Pinpoint the cell where the given text exists, returning its [X, Y] midpoint coordinate. 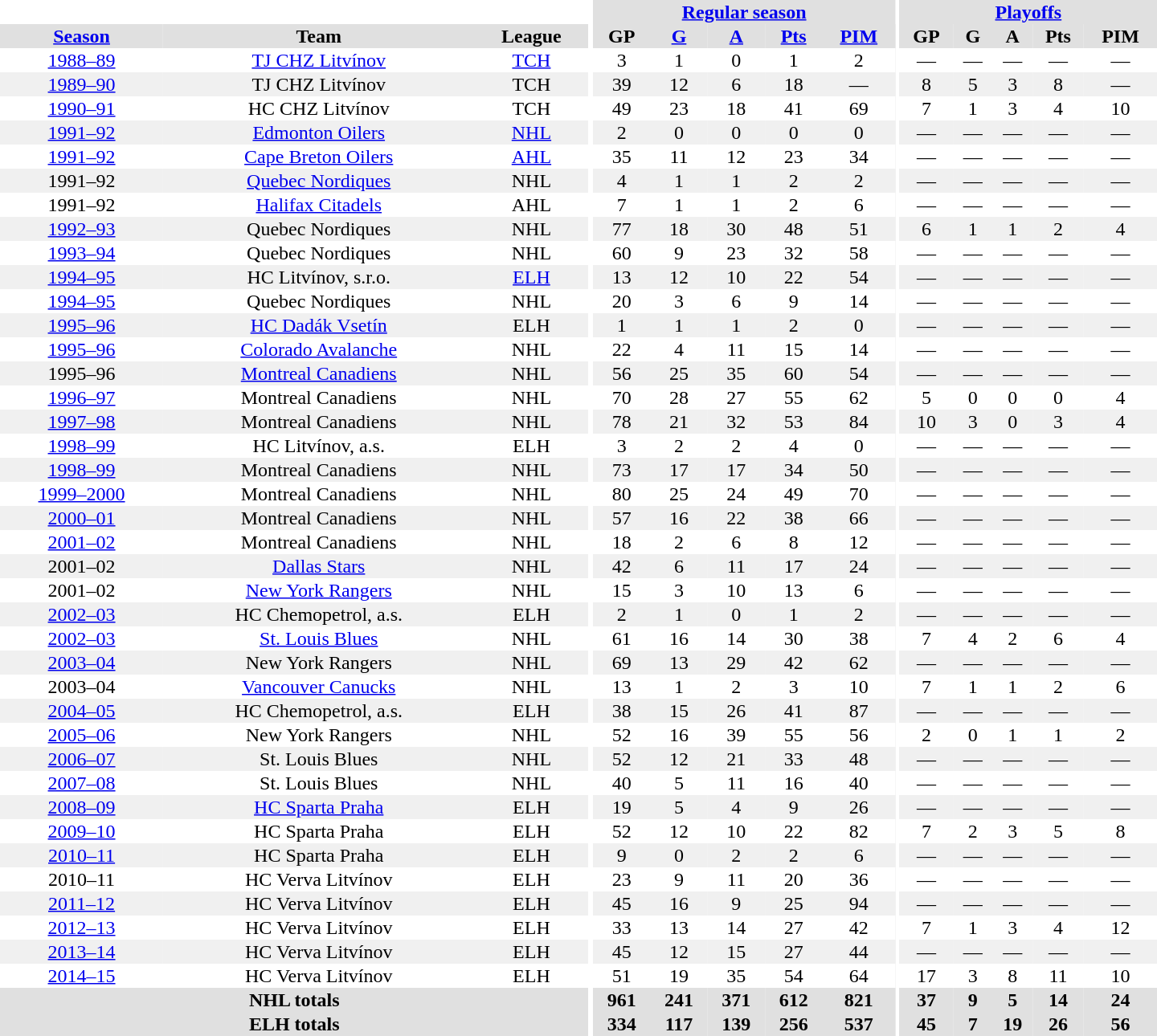
961 [622, 1000]
73 [622, 470]
84 [858, 422]
77 [622, 229]
Edmonton Oilers [318, 133]
537 [858, 1024]
Vancouver Canucks [318, 687]
117 [678, 1024]
2013–14 [82, 952]
821 [858, 1000]
NHL totals [294, 1000]
61 [622, 638]
80 [622, 494]
1993–94 [82, 253]
256 [794, 1024]
Playoffs [1028, 12]
2004–05 [82, 711]
53 [794, 422]
371 [736, 1000]
1997–98 [82, 422]
36 [858, 879]
28 [678, 398]
Team [318, 36]
HC CHZ Litvínov [318, 108]
334 [622, 1024]
Regular season [744, 12]
87 [858, 711]
Dallas Stars [318, 566]
1996–97 [82, 398]
78 [622, 422]
1988–89 [82, 60]
1989–90 [82, 84]
1999–2000 [82, 494]
2005–06 [82, 735]
ELH totals [294, 1024]
2000–01 [82, 518]
Cape Breton Oilers [318, 157]
94 [858, 903]
139 [736, 1024]
58 [858, 253]
50 [858, 470]
44 [858, 952]
37 [926, 1000]
2011–12 [82, 903]
2008–09 [82, 807]
66 [858, 518]
Colorado Avalanche [318, 349]
2007–08 [82, 783]
Season [82, 36]
64 [858, 976]
1992–93 [82, 229]
League [531, 36]
1990–91 [82, 108]
HC Dadák Vsetín [318, 325]
29 [736, 663]
241 [678, 1000]
2006–07 [82, 759]
2014–15 [82, 976]
Halifax Citadels [318, 205]
HC Litvínov, a.s. [318, 446]
82 [858, 831]
612 [794, 1000]
57 [622, 518]
2012–13 [82, 928]
2009–10 [82, 831]
HC Litvínov, s.r.o. [318, 277]
